From the cell containing the given text, extract its center point as (X, Y) coordinate. 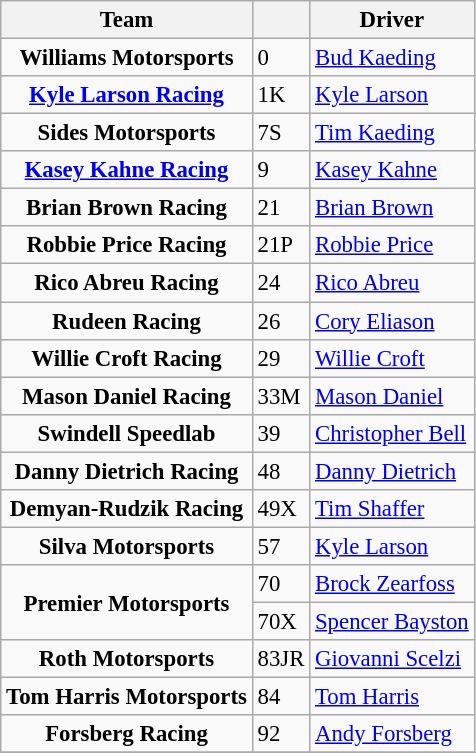
Brian Brown (392, 208)
39 (280, 433)
Tom Harris Motorsports (126, 697)
Bud Kaeding (392, 58)
Kyle Larson Racing (126, 95)
33M (280, 396)
Sides Motorsports (126, 133)
0 (280, 58)
Driver (392, 20)
Robbie Price Racing (126, 245)
29 (280, 358)
Forsberg Racing (126, 734)
Rudeen Racing (126, 321)
Danny Dietrich (392, 471)
Premier Motorsports (126, 602)
Mason Daniel Racing (126, 396)
Willie Croft Racing (126, 358)
26 (280, 321)
92 (280, 734)
Silva Motorsports (126, 546)
Roth Motorsports (126, 659)
Brock Zearfoss (392, 584)
Willie Croft (392, 358)
Kasey Kahne (392, 170)
Tim Shaffer (392, 509)
9 (280, 170)
1K (280, 95)
Christopher Bell (392, 433)
Swindell Speedlab (126, 433)
84 (280, 697)
21P (280, 245)
Williams Motorsports (126, 58)
Tom Harris (392, 697)
Brian Brown Racing (126, 208)
7S (280, 133)
Cory Eliason (392, 321)
Team (126, 20)
49X (280, 509)
24 (280, 283)
70X (280, 621)
Andy Forsberg (392, 734)
Kasey Kahne Racing (126, 170)
Robbie Price (392, 245)
83JR (280, 659)
Rico Abreu Racing (126, 283)
Rico Abreu (392, 283)
Mason Daniel (392, 396)
70 (280, 584)
48 (280, 471)
57 (280, 546)
Demyan-Rudzik Racing (126, 509)
Spencer Bayston (392, 621)
Giovanni Scelzi (392, 659)
Danny Dietrich Racing (126, 471)
21 (280, 208)
Tim Kaeding (392, 133)
